Locate the cell with the specified text and output its (X, Y) center coordinate. 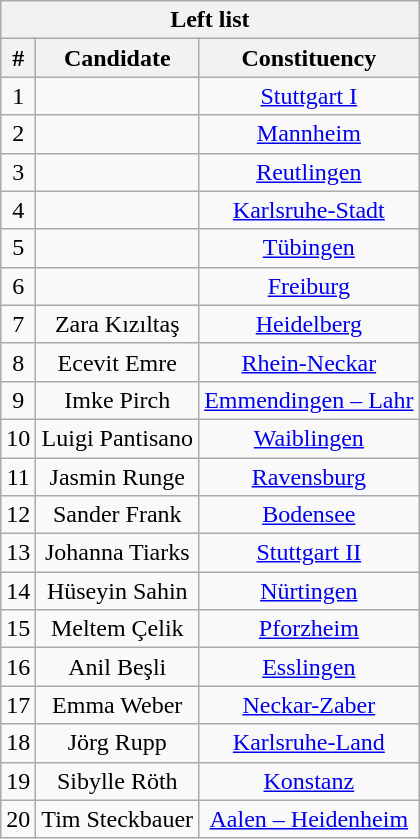
Rhein-Neckar (309, 362)
6 (18, 286)
Jörg Rupp (118, 743)
Stuttgart II (309, 553)
1 (18, 96)
Nürtingen (309, 591)
Sander Frank (118, 515)
Aalen – Heidenheim (309, 819)
Karlsruhe-Land (309, 743)
Constituency (309, 58)
Neckar-Zaber (309, 705)
Emma Weber (118, 705)
18 (18, 743)
13 (18, 553)
Karlsruhe-Stadt (309, 210)
Anil Beşli (118, 667)
2 (18, 134)
Ecevit Emre (118, 362)
Tim Steckbauer (118, 819)
11 (18, 477)
Waiblingen (309, 438)
Stuttgart I (309, 96)
4 (18, 210)
20 (18, 819)
17 (18, 705)
Meltem Çelik (118, 629)
Heidelberg (309, 324)
16 (18, 667)
# (18, 58)
12 (18, 515)
Sibylle Röth (118, 781)
5 (18, 248)
Konstanz (309, 781)
3 (18, 172)
Hüseyin Sahin (118, 591)
Johanna Tiarks (118, 553)
Left list (210, 20)
15 (18, 629)
Tübingen (309, 248)
10 (18, 438)
Zara Kızıltaş (118, 324)
7 (18, 324)
Bodensee (309, 515)
Pforzheim (309, 629)
19 (18, 781)
Freiburg (309, 286)
Emmendingen – Lahr (309, 400)
Jasmin Runge (118, 477)
8 (18, 362)
Esslingen (309, 667)
Mannheim (309, 134)
Reutlingen (309, 172)
14 (18, 591)
9 (18, 400)
Candidate (118, 58)
Imke Pirch (118, 400)
Luigi Pantisano (118, 438)
Ravensburg (309, 477)
